Detect which cell encompasses the target text, then output its [x, y] center coordinate. 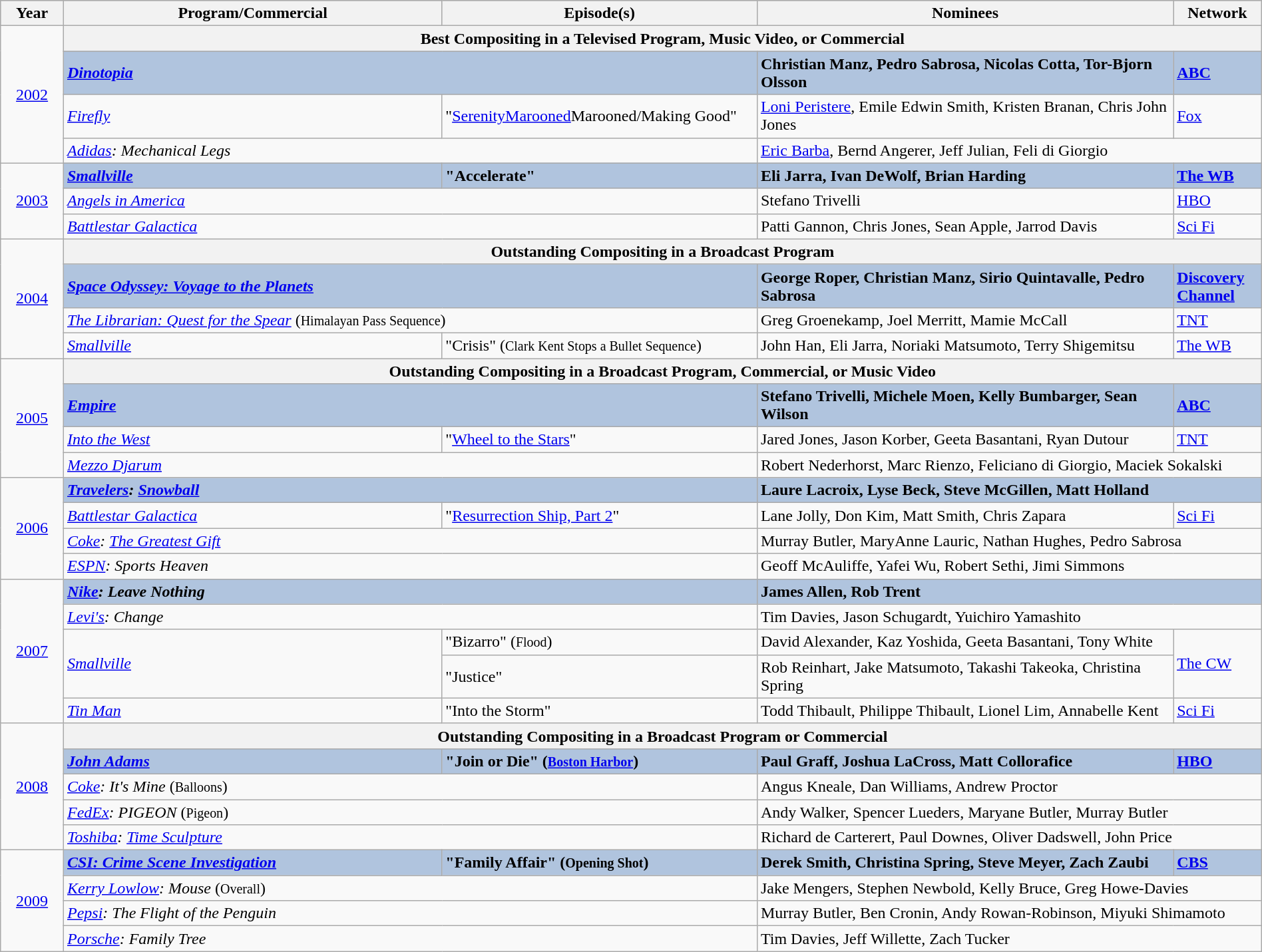
Nike: Leave Nothing [410, 591]
Richard de Carterert, Paul Downes, Oliver Dadswell, John Price [1009, 838]
The Librarian: Quest for the Spear (Himalayan Pass Sequence) [410, 320]
Discovery Channel [1218, 286]
Laure Lacroix, Lyse Beck, Steve McGillen, Matt Holland [1009, 490]
Best Compositing in a Televised Program, Music Video, or Commercial [662, 39]
Toshiba: Time Sculpture [410, 838]
2006 [32, 528]
Outstanding Compositing in a Broadcast Program, Commercial, or Music Video [662, 371]
Levi's: Change [410, 617]
CSI: Crime Scene Investigation [252, 863]
Andy Walker, Spencer Lueders, Maryane Butler, Murray Butler [1009, 812]
"Wheel to the Stars" [600, 440]
Tim Davies, Jason Schugardt, Yuichiro Yamashito [1009, 617]
"Crisis" (Clark Kent Stops a Bullet Sequence) [600, 345]
Firefly [252, 116]
Dinotopia [410, 73]
Greg Groenekamp, Joel Merritt, Mamie McCall [965, 320]
Year [32, 13]
John Adams [252, 761]
FedEx: PIGEON (Pigeon) [410, 812]
Coke: The Greatest Gift [410, 541]
"Bizarro" (Flood) [600, 642]
James Allen, Rob Trent [1009, 591]
Murray Butler, MaryAnne Lauric, Nathan Hughes, Pedro Sabrosa [1009, 541]
"Accelerate" [600, 176]
Lane Jolly, Don Kim, Matt Smith, Chris Zapara [965, 516]
"Into the Storm" [600, 711]
2007 [32, 651]
The CW [1218, 664]
Todd Thibault, Philippe Thibault, Lionel Lim, Annabelle Kent [965, 711]
Adidas: Mechanical Legs [410, 150]
David Alexander, Kaz Yoshida, Geeta Basantani, Tony White [965, 642]
Outstanding Compositing in a Broadcast Program or Commercial [662, 736]
Loni Peristere, Emile Edwin Smith, Kristen Branan, Chris John Jones [965, 116]
Fox [1218, 116]
Patti Gannon, Chris Jones, Sean Apple, Jarrod Davis [965, 226]
Coke: It's Mine (Balloons) [410, 786]
"SerenityMaroonedMarooned/Making Good" [600, 116]
Murray Butler, Ben Cronin, Andy Rowan-Robinson, Miyuki Shimamoto [1009, 913]
George Roper, Christian Manz, Sirio Quintavalle, Pedro Sabrosa [965, 286]
Jake Mengers, Stephen Newbold, Kelly Bruce, Greg Howe-Davies [1009, 888]
Porsche: Family Tree [410, 939]
Geoff McAuliffe, Yafei Wu, Robert Sethi, Jimi Simmons [1009, 566]
Paul Graff, Joshua LaCross, Matt Collorafice [965, 761]
Mezzo Djarum [410, 465]
2005 [32, 418]
2004 [32, 298]
Tim Davies, Jeff Willette, Zach Tucker [1009, 939]
Network [1218, 13]
John Han, Eli Jarra, Noriaki Matsumoto, Terry Shigemitsu [965, 345]
2008 [32, 786]
Robert Nederhorst, Marc Rienzo, Feliciano di Giorgio, Maciek Sokalski [1009, 465]
Rob Reinhart, Jake Matsumoto, Takashi Takeoka, Christina Spring [965, 676]
ESPN: Sports Heaven [410, 566]
Space Odyssey: Voyage to the Planets [410, 286]
"Join or Die" (Boston Harbor) [600, 761]
Eli Jarra, Ivan DeWolf, Brian Harding [965, 176]
Pepsi: The Flight of the Penguin [410, 913]
Travelers: Snowball [410, 490]
"Family Affair" (Opening Shot) [600, 863]
Angels in America [410, 201]
Jared Jones, Jason Korber, Geeta Basantani, Ryan Dutour [965, 440]
Empire [410, 406]
"Resurrection Ship, Part 2" [600, 516]
Christian Manz, Pedro Sabrosa, Nicolas Cotta, Tor-Bjorn Olsson [965, 73]
Eric Barba, Bernd Angerer, Jeff Julian, Feli di Giorgio [1009, 150]
Episode(s) [600, 13]
2009 [32, 901]
Stefano Trivelli [965, 201]
Kerry Lowlow: Mouse (Overall) [410, 888]
Outstanding Compositing in a Broadcast Program [662, 251]
"Justice" [600, 676]
2002 [32, 94]
Nominees [965, 13]
Stefano Trivelli, Michele Moen, Kelly Bumbarger, Sean Wilson [965, 406]
Angus Kneale, Dan Williams, Andrew Proctor [1009, 786]
Derek Smith, Christina Spring, Steve Meyer, Zach Zaubi [965, 863]
CBS [1218, 863]
Program/Commercial [252, 13]
Into the West [252, 440]
Tin Man [252, 711]
2003 [32, 201]
